Identify which cell holds the provided text, then report its [x, y] central coordinate. 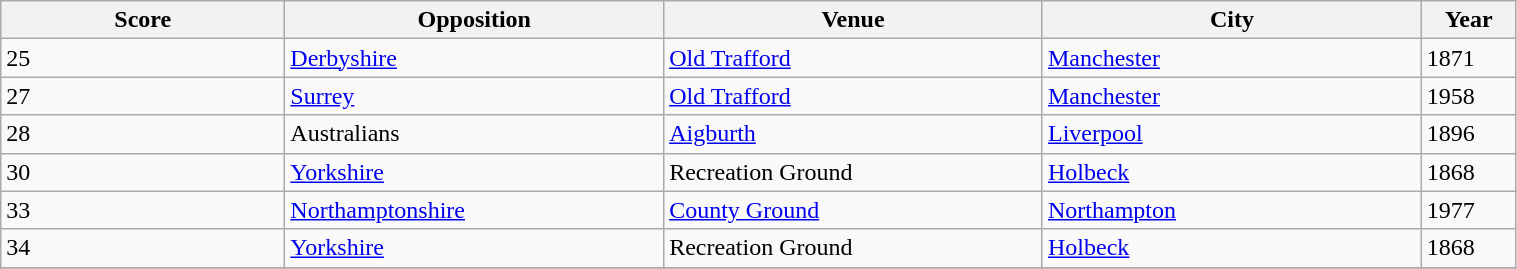
Northampton [1232, 210]
Northamptonshire [474, 210]
County Ground [854, 210]
Surrey [474, 96]
Australians [474, 134]
25 [143, 58]
1871 [1468, 58]
City [1232, 20]
1958 [1468, 96]
30 [143, 172]
Aigburth [854, 134]
Opposition [474, 20]
Year [1468, 20]
Derbyshire [474, 58]
27 [143, 96]
Liverpool [1232, 134]
33 [143, 210]
34 [143, 248]
Score [143, 20]
1977 [1468, 210]
Venue [854, 20]
28 [143, 134]
1896 [1468, 134]
